Scan for the cell matching the given text and deliver its (X, Y) coordinate at center. 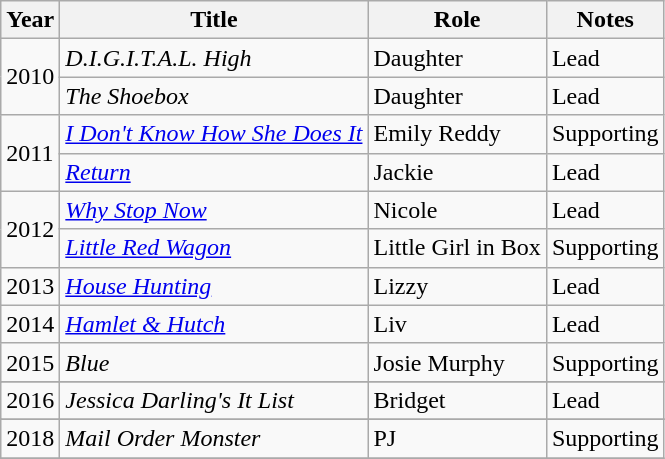
Title (214, 20)
2010 (30, 77)
2011 (30, 153)
Lizzy (457, 286)
Bridget (457, 400)
Mail Order Monster (214, 438)
Josie Murphy (457, 362)
Blue (214, 362)
D.I.G.I.T.A.L. High (214, 58)
Notes (605, 20)
Year (30, 20)
Little Girl in Box (457, 248)
I Don't Know How She Does It (214, 134)
2018 (30, 438)
House Hunting (214, 286)
2012 (30, 229)
PJ (457, 438)
Jackie (457, 172)
Nicole (457, 210)
Hamlet & Hutch (214, 324)
Liv (457, 324)
Return (214, 172)
2014 (30, 324)
2013 (30, 286)
Jessica Darling's It List (214, 400)
Role (457, 20)
The Shoebox (214, 96)
2015 (30, 362)
Emily Reddy (457, 134)
Little Red Wagon (214, 248)
Why Stop Now (214, 210)
2016 (30, 400)
